Scan for the cell matching the given text and deliver its (x, y) coordinate at center. 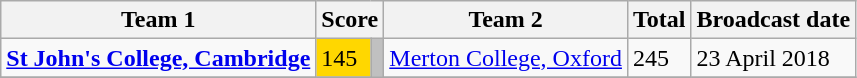
145 (344, 58)
Team 1 (158, 20)
St John's College, Cambridge (158, 58)
Broadcast date (774, 20)
245 (659, 58)
Score (350, 20)
23 April 2018 (774, 58)
Total (659, 20)
Merton College, Oxford (506, 58)
Team 2 (506, 20)
